Return the [x, y] coordinate for the center point of the cell that contains the specified text.  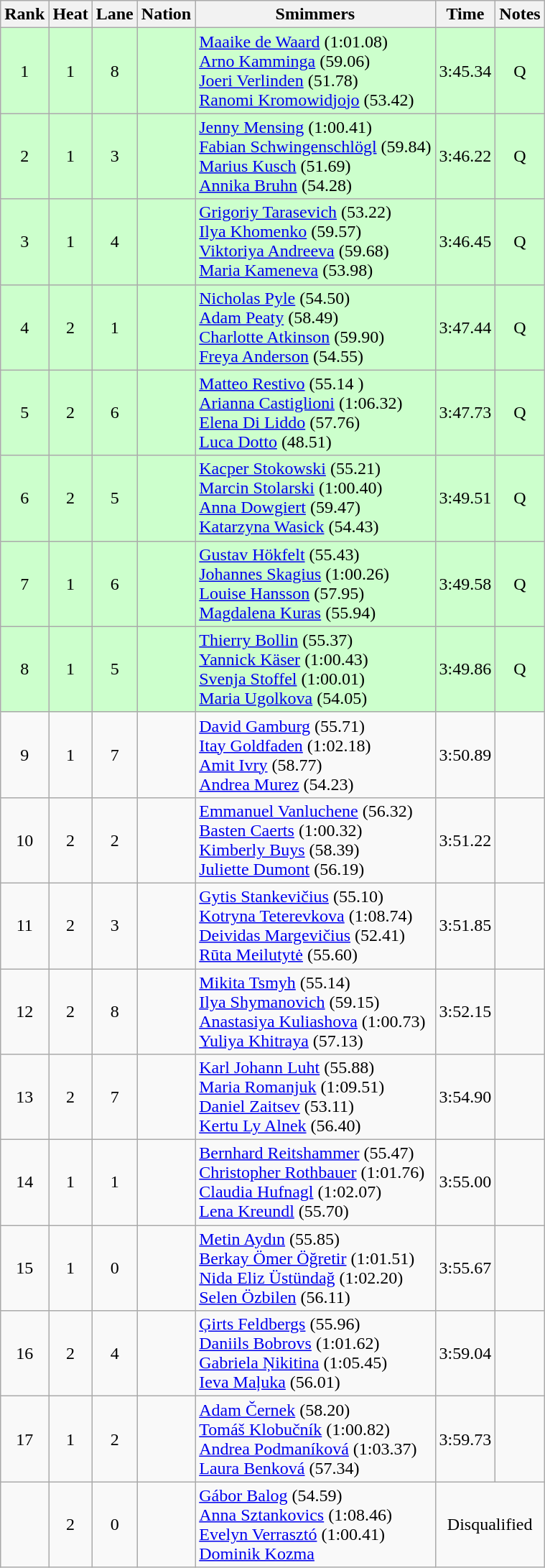
3:59.04 [465, 1353]
3:54.90 [465, 1098]
Gábor Balog (54.59)Anna Sztankovics (1:08.46)Evelyn Verrasztó (1:00.41)Dominik Kozma [315, 1524]
Karl Johann Luht (55.88)Maria Romanjuk (1:09.51)Daniel Zaitsev (53.11)Kertu Ly Alnek (56.40) [315, 1098]
Bernhard Reitshammer (55.47)Christopher Rothbauer (1:01.76)Claudia Hufnagl (1:02.07)Lena Kreundl (55.70) [315, 1182]
3:51.22 [465, 840]
Nation [166, 14]
David Gamburg (55.71)Itay Goldfaden (1:02.18)Amit Ivry (58.77)Andrea Murez (54.23) [315, 754]
3:45.34 [465, 70]
3:46.22 [465, 157]
9 [24, 754]
15 [24, 1268]
3:52.15 [465, 1011]
Kacper Stokowski (55.21)Marcin Stolarski (1:00.40)Anna Dowgiert (59.47)Katarzyna Wasick (54.43) [315, 498]
Lane [115, 14]
3:55.00 [465, 1182]
Emmanuel Vanluchene (56.32)Basten Caerts (1:00.32)Kimberly Buys (58.39)Juliette Dumont (56.19) [315, 840]
3:49.51 [465, 498]
Thierry Bollin (55.37)Yannick Käser (1:00.43)Svenja Stoffel (1:00.01)Maria Ugolkova (54.05) [315, 669]
Heat [70, 14]
3:49.58 [465, 583]
Maaike de Waard (1:01.08)Arno Kamminga (59.06)Joeri Verlinden (51.78)Ranomi Kromowidjojo (53.42) [315, 70]
Gytis Stankevičius (55.10)Kotryna Teterevkova (1:08.74)Deividas Margevičius (52.41)Rūta Meilutytė (55.60) [315, 925]
Grigoriy Tarasevich (53.22)Ilya Khomenko (59.57)Viktoriya Andreeva (59.68)Maria Kameneva (53.98) [315, 241]
16 [24, 1353]
3:50.89 [465, 754]
3:47.73 [465, 412]
3:51.85 [465, 925]
Ģirts Feldbergs (55.96)Daniils Bobrovs (1:01.62)Gabriela Ņikitina (1:05.45)Ieva Maļuka (56.01) [315, 1353]
3:46.45 [465, 241]
Nicholas Pyle (54.50)Adam Peaty (58.49)Charlotte Atkinson (59.90)Freya Anderson (54.55) [315, 328]
3:55.67 [465, 1268]
Smimmers [315, 14]
13 [24, 1098]
17 [24, 1439]
Gustav Hökfelt (55.43)Johannes Skagius (1:00.26)Louise Hansson (57.95)Magdalena Kuras (55.94) [315, 583]
Disqualified [490, 1524]
3:59.73 [465, 1439]
Adam Černek (58.20)Tomáš Klobučník (1:00.82)Andrea Podmaníková (1:03.37)Laura Benková (57.34) [315, 1439]
Time [465, 14]
11 [24, 925]
Notes [520, 14]
Metin Aydın (55.85)Berkay Ömer Öğretir (1:01.51)Nida Eliz Üstündağ (1:02.20)Selen Özbilen (56.11) [315, 1268]
12 [24, 1011]
Matteo Restivo (55.14 )Arianna Castiglioni (1:06.32)Elena Di Liddo (57.76)Luca Dotto (48.51) [315, 412]
10 [24, 840]
Rank [24, 14]
Mikita Tsmyh (55.14)Ilya Shymanovich (59.15)Anastasiya Kuliashova (1:00.73)Yuliya Khitraya (57.13) [315, 1011]
3:47.44 [465, 328]
3:49.86 [465, 669]
14 [24, 1182]
Jenny Mensing (1:00.41)Fabian Schwingenschlögl (59.84)Marius Kusch (51.69)Annika Bruhn (54.28) [315, 157]
